Pinpoint the cell where the given text exists, returning its [x, y] midpoint coordinate. 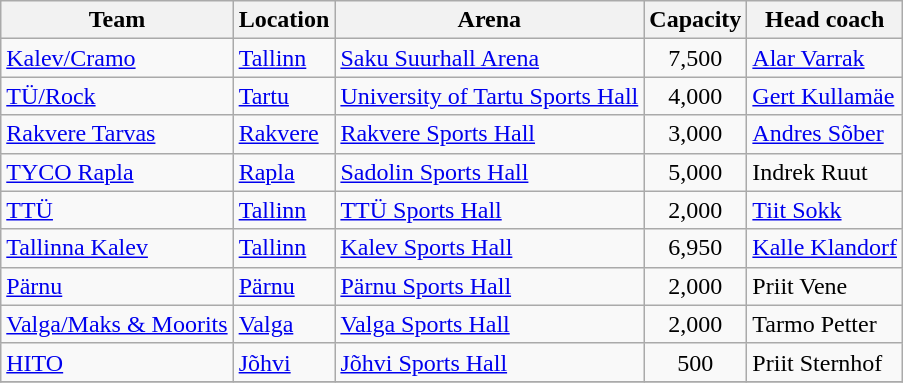
Valga Sports Hall [490, 324]
Rakvere Tarvas [117, 134]
Rapla [284, 172]
Valga [284, 324]
Location [284, 20]
4,000 [696, 96]
TÜ/Rock [117, 96]
TTÜ [117, 210]
Kalev Sports Hall [490, 248]
Alar Varrak [825, 58]
Tiit Sokk [825, 210]
Sadolin Sports Hall [490, 172]
Pärnu Sports Hall [490, 286]
Arena [490, 20]
Valga/Maks & Moorits [117, 324]
TTÜ Sports Hall [490, 210]
Tartu [284, 96]
Priit Vene [825, 286]
TYCO Rapla [117, 172]
Rakvere [284, 134]
Head coach [825, 20]
6,950 [696, 248]
Rakvere Sports Hall [490, 134]
Tallinna Kalev [117, 248]
Priit Sternhof [825, 362]
Jõhvi Sports Hall [490, 362]
Kalle Klandorf [825, 248]
500 [696, 362]
5,000 [696, 172]
3,000 [696, 134]
Kalev/Cramo [117, 58]
University of Tartu Sports Hall [490, 96]
7,500 [696, 58]
Gert Kullamäe [825, 96]
Team [117, 20]
HITO [117, 362]
Andres Sõber [825, 134]
Jõhvi [284, 362]
Indrek Ruut [825, 172]
Saku Suurhall Arena [490, 58]
Tarmo Petter [825, 324]
Capacity [696, 20]
